Determine the [x, y] coordinate at the center of the cell enclosing the given text.  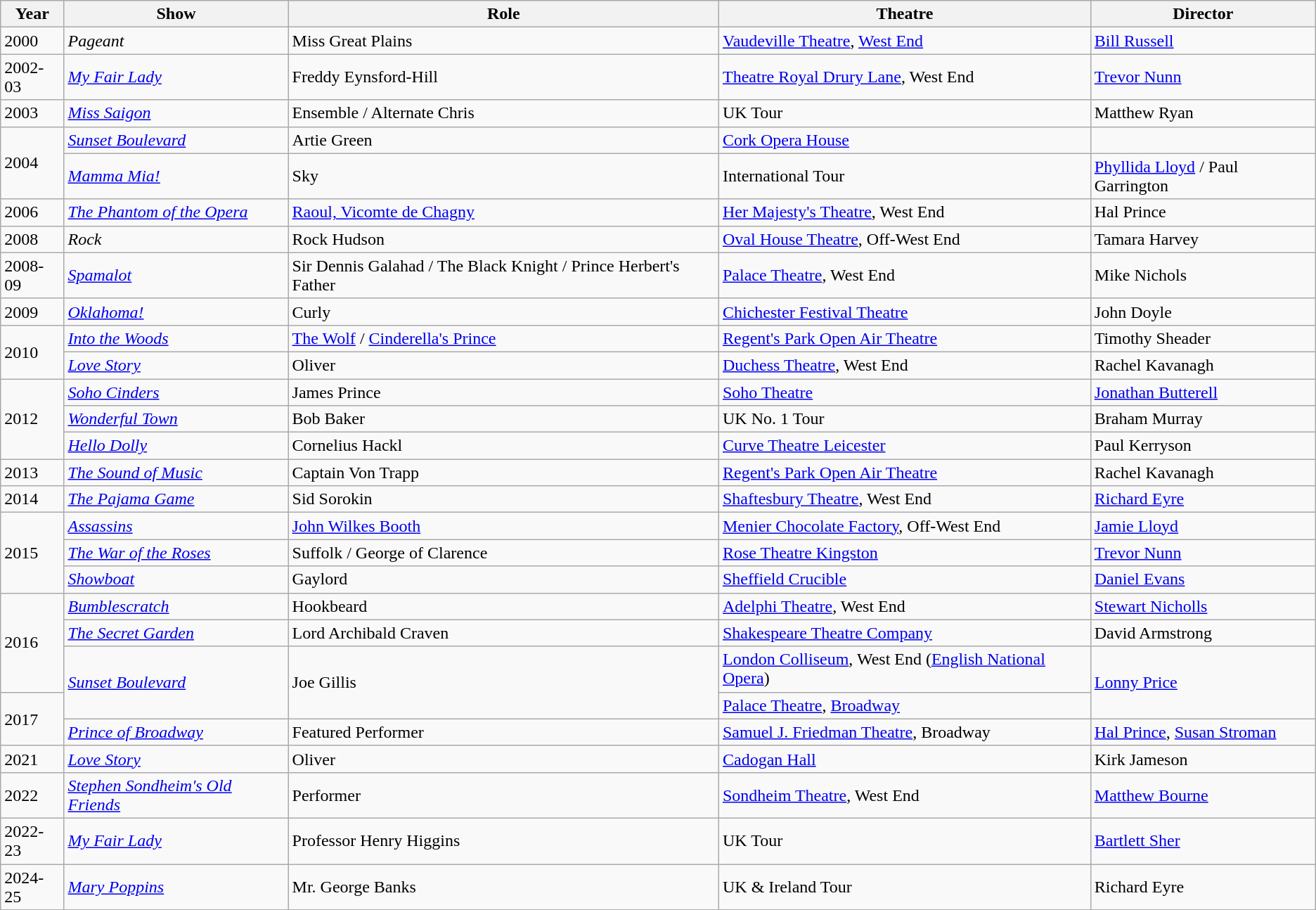
Bill Russell [1203, 41]
Phyllida Lloyd / Paul Garrington [1203, 176]
Duchess Theatre, West End [904, 365]
Tamara Harvey [1203, 239]
Curly [503, 312]
2008-09 [32, 276]
Sky [503, 176]
James Prince [503, 392]
Stephen Sondheim's Old Friends [176, 795]
Soho Theatre [904, 392]
Theatre Royal Drury Lane, West End [904, 77]
Pageant [176, 41]
Samuel J. Friedman Theatre, Broadway [904, 732]
David Armstrong [1203, 633]
Palace Theatre, Broadway [904, 705]
Cork Opera House [904, 140]
Miss Great Plains [503, 41]
Assassins [176, 526]
UK No. 1 Tour [904, 419]
2022-23 [32, 841]
Shaftesbury Theatre, West End [904, 499]
Sondheim Theatre, West End [904, 795]
Captain Von Trapp [503, 473]
2012 [32, 418]
Showboat [176, 579]
Rock Hudson [503, 239]
Professor Henry Higgins [503, 841]
Mary Poppins [176, 886]
The Sound of Music [176, 473]
2006 [32, 212]
Palace Theatre, West End [904, 276]
Stewart Nicholls [1203, 606]
Role [503, 14]
Sid Sorokin [503, 499]
2013 [32, 473]
Soho Cinders [176, 392]
Prince of Broadway [176, 732]
Into the Woods [176, 338]
2000 [32, 41]
2004 [32, 163]
Raoul, Vicomte de Chagny [503, 212]
Rock [176, 239]
Hookbeard [503, 606]
Joe Gillis [503, 682]
2015 [32, 553]
Director [1203, 14]
Artie Green [503, 140]
Matthew Ryan [1203, 113]
Rose Theatre Kingston [904, 553]
Featured Performer [503, 732]
Lord Archibald Craven [503, 633]
2010 [32, 352]
Shakespeare Theatre Company [904, 633]
Hello Dolly [176, 446]
Show [176, 14]
2016 [32, 643]
Bartlett Sher [1203, 841]
Mr. George Banks [503, 886]
Spamalot [176, 276]
John Doyle [1203, 312]
Adelphi Theatre, West End [904, 606]
Sir Dennis Galahad / The Black Knight / Prince Herbert's Father [503, 276]
Paul Kerryson [1203, 446]
Mike Nichols [1203, 276]
Gaylord [503, 579]
Daniel Evans [1203, 579]
Kirk Jameson [1203, 759]
Menier Chocolate Factory, Off-West End [904, 526]
Matthew Bourne [1203, 795]
Ensemble / Alternate Chris [503, 113]
Lonny Price [1203, 682]
Hal Prince, Susan Stroman [1203, 732]
Theatre [904, 14]
Miss Saigon [176, 113]
The Pajama Game [176, 499]
2003 [32, 113]
Braham Murray [1203, 419]
Bob Baker [503, 419]
Curve Theatre Leicester [904, 446]
Jonathan Butterell [1203, 392]
Oval House Theatre, Off-West End [904, 239]
Mamma Mia! [176, 176]
Suffolk / George of Clarence [503, 553]
2002-03 [32, 77]
Oklahoma! [176, 312]
Wonderful Town [176, 419]
2021 [32, 759]
The Wolf / Cinderella's Prince [503, 338]
2008 [32, 239]
Freddy Eynsford-Hill [503, 77]
The War of the Roses [176, 553]
Cornelius Hackl [503, 446]
2017 [32, 719]
2014 [32, 499]
Timothy Sheader [1203, 338]
International Tour [904, 176]
2024-25 [32, 886]
Chichester Festival Theatre [904, 312]
Year [32, 14]
Jamie Lloyd [1203, 526]
Cadogan Hall [904, 759]
2009 [32, 312]
UK & Ireland Tour [904, 886]
John Wilkes Booth [503, 526]
London Colliseum, West End (English National Opera) [904, 669]
Vaudeville Theatre, West End [904, 41]
Performer [503, 795]
Her Majesty's Theatre, West End [904, 212]
Bumblescratch [176, 606]
Sheffield Crucible [904, 579]
The Phantom of the Opera [176, 212]
Hal Prince [1203, 212]
The Secret Garden [176, 633]
2022 [32, 795]
